Extract the [x, y] coordinate from the center of the cell holding the provided text.  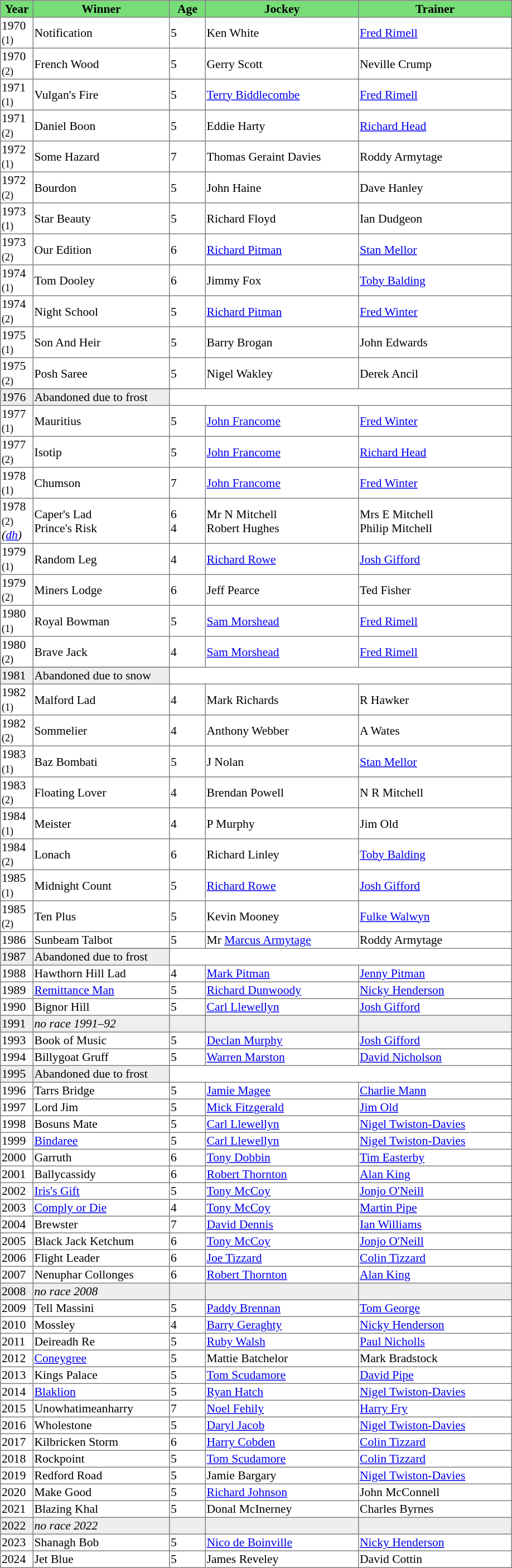
Derek Ancil [435, 373]
Tom Dooley [101, 281]
Tarrs Bridge [101, 1091]
Posh Saree [101, 373]
2010 [17, 1325]
1987 [17, 957]
Daryl Jacob [282, 1425]
Trainer [435, 9]
Make Good [101, 1492]
Ballycassidy [101, 1174]
2011 [17, 1342]
1997 [17, 1107]
Kings Palace [101, 1375]
Star Beauty [101, 219]
Joe Tizzard [282, 1258]
Year [17, 9]
Deireadh Re [101, 1342]
Nenuphar Collonges [101, 1275]
2017 [17, 1442]
2016 [17, 1425]
Jamie Magee [282, 1091]
Noel Fehily [282, 1408]
Martin Pipe [435, 1208]
Winner [101, 9]
Dave Hanley [435, 187]
Mr N MitchellRobert Hughes [282, 521]
Nigel Wakley [282, 373]
Ted Fisher [435, 590]
Declan Murphy [282, 1040]
Isotip [101, 452]
A Wates [435, 731]
Richard Floyd [282, 219]
R Hawker [435, 699]
Remittance Man [101, 990]
Black Jack Ketchum [101, 1241]
Sunbeam Talbot [101, 940]
Redford Road [101, 1475]
1980 (2) [17, 652]
Wholestone [101, 1425]
Eddie Harty [282, 126]
Royal Bowman [101, 621]
Jeff Pearce [282, 590]
Meister [101, 823]
John Haine [282, 187]
Donal McInerney [282, 1509]
Bourdon [101, 187]
Comply or Die [101, 1208]
1976 [17, 397]
2005 [17, 1241]
1973 (1) [17, 219]
1998 [17, 1124]
Mark Bradstock [435, 1358]
Ken White [282, 33]
Richard Linley [282, 855]
1986 [17, 940]
1978 (1) [17, 483]
no race 2022 [101, 1526]
Bindaree [101, 1141]
Notification [101, 33]
Hawthorn Hill Lad [101, 973]
Tim Easterby [435, 1157]
2021 [17, 1509]
1975 (1) [17, 342]
N R Mitchell [435, 793]
2003 [17, 1208]
64 [187, 521]
2023 [17, 1542]
1994 [17, 1057]
Malford Lad [101, 699]
Jenny Pitman [435, 973]
2007 [17, 1275]
1973 (2) [17, 249]
2008 [17, 1291]
1977 (1) [17, 421]
Charles Byrnes [435, 1509]
David Cottin [435, 1559]
2004 [17, 1224]
no race 2008 [101, 1291]
Baz Bombati [101, 761]
Our Edition [101, 249]
Jamie Bargary [282, 1475]
2015 [17, 1408]
1974 (1) [17, 281]
Anthony Webber [282, 731]
Unowhatimeanharry [101, 1408]
1982 (1) [17, 699]
2006 [17, 1258]
1971 (1) [17, 95]
1995 [17, 1074]
Sommelier [101, 731]
Mr Marcus Armytage [282, 940]
French Wood [101, 64]
1985 (2) [17, 916]
1979 (2) [17, 590]
David Pipe [435, 1375]
Paul Nicholls [435, 1342]
Abandoned due to snow [101, 676]
Ian Dudgeon [435, 219]
Ruby Walsh [282, 1342]
1984 (1) [17, 823]
no race 1991–92 [101, 1024]
Charlie Mann [435, 1091]
Flight Leader [101, 1258]
John McConnell [435, 1492]
2014 [17, 1392]
Ian Williams [435, 1224]
2024 [17, 1559]
James Reveley [282, 1559]
Bignor Hill [101, 1007]
Iris's Gift [101, 1191]
1999 [17, 1141]
1985 (1) [17, 885]
2022 [17, 1526]
Mauritius [101, 421]
Vulgan's Fire [101, 95]
Lord Jim [101, 1107]
1972 (2) [17, 187]
Barry Geraghty [282, 1325]
Ryan Hatch [282, 1392]
1978 (2)(dh) [17, 521]
2018 [17, 1459]
Paddy Brennan [282, 1308]
Gerry Scott [282, 64]
1970 (2) [17, 64]
Caper's LadPrince's Risk [101, 521]
Book of Music [101, 1040]
Miners Lodge [101, 590]
1974 (2) [17, 311]
1996 [17, 1091]
2020 [17, 1492]
2013 [17, 1375]
Chumson [101, 483]
Blaklion [101, 1392]
Mark Richards [282, 699]
P Murphy [282, 823]
Son And Heir [101, 342]
1984 (2) [17, 855]
Daniel Boon [101, 126]
1972 (1) [17, 157]
Harry Cobden [282, 1442]
1990 [17, 1007]
Thomas Geraint Davies [282, 157]
2000 [17, 1157]
1981 [17, 676]
1977 (2) [17, 452]
1970 (1) [17, 33]
J Nolan [282, 761]
Terry Biddlecombe [282, 95]
1983 (2) [17, 793]
1971 (2) [17, 126]
Blazing Khal [101, 1509]
1983 (1) [17, 761]
Floating Lover [101, 793]
Jimmy Fox [282, 281]
Rockpoint [101, 1459]
Harry Fry [435, 1408]
Random Leg [101, 559]
Coneygree [101, 1358]
1975 (2) [17, 373]
Jockey [282, 9]
Brave Jack [101, 652]
Barry Brogan [282, 342]
1982 (2) [17, 731]
Brendan Powell [282, 793]
Mossley [101, 1325]
1993 [17, 1040]
Jet Blue [101, 1559]
Richard Johnson [282, 1492]
Lonach [101, 855]
1989 [17, 990]
1979 (1) [17, 559]
Mick Fitzgerald [282, 1107]
1980 (1) [17, 621]
Mrs E MitchellPhilip Mitchell [435, 521]
John Edwards [435, 342]
Bosuns Mate [101, 1124]
Mark Pitman [282, 973]
Kilbricken Storm [101, 1442]
Age [187, 9]
2019 [17, 1475]
David Dennis [282, 1224]
Tom George [435, 1308]
Garruth [101, 1157]
Shanagh Bob [101, 1542]
Richard Dunwoody [282, 990]
Nico de Boinville [282, 1542]
Night School [101, 311]
Warren Marston [282, 1057]
Some Hazard [101, 157]
1991 [17, 1024]
2009 [17, 1308]
2002 [17, 1191]
Mattie Batchelor [282, 1358]
Neville Crump [435, 64]
2001 [17, 1174]
Fulke Walwyn [435, 916]
Tell Massini [101, 1308]
Ten Plus [101, 916]
2012 [17, 1358]
David Nicholson [435, 1057]
Midnight Count [101, 885]
1988 [17, 973]
Billygoat Gruff [101, 1057]
Tony Dobbin [282, 1157]
Kevin Mooney [282, 916]
Brewster [101, 1224]
